Provide the (x, y) coordinate of the cell's center where the given text is located.  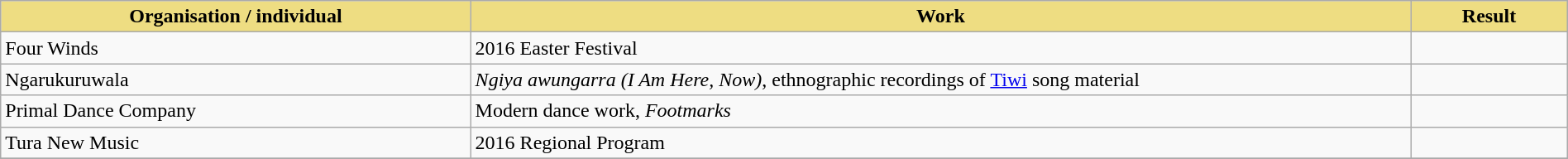
Modern dance work, Footmarks (941, 111)
Ngarukuruwala (236, 79)
Organisation / individual (236, 17)
Work (941, 17)
Four Winds (236, 48)
Primal Dance Company (236, 111)
2016 Regional Program (941, 142)
2016 Easter Festival (941, 48)
Result (1489, 17)
Tura New Music (236, 142)
Ngiya awungarra (I Am Here, Now), ethnographic recordings of Tiwi song material (941, 79)
